Identify which cell holds the provided text, then report its (X, Y) central coordinate. 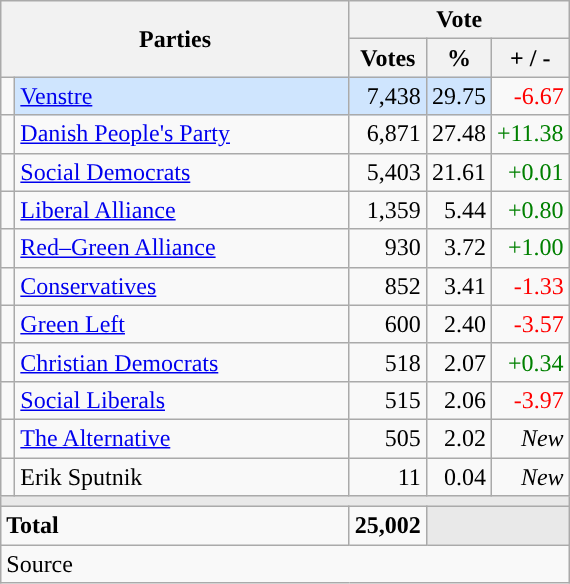
29.75 (458, 96)
Venstre (182, 96)
27.48 (458, 134)
5.44 (458, 210)
% (458, 58)
Total (176, 526)
3.72 (458, 248)
6,871 (388, 134)
+0.01 (530, 172)
7,438 (388, 96)
+ / - (530, 58)
-3.57 (530, 324)
515 (388, 400)
Conservatives (182, 286)
+0.34 (530, 362)
Social Liberals (182, 400)
11 (388, 477)
Red–Green Alliance (182, 248)
3.41 (458, 286)
505 (388, 438)
21.61 (458, 172)
0.04 (458, 477)
2.06 (458, 400)
Parties (176, 39)
Green Left (182, 324)
Christian Democrats (182, 362)
5,403 (388, 172)
25,002 (388, 526)
Danish People's Party (182, 134)
Liberal Alliance (182, 210)
+1.00 (530, 248)
Source (285, 564)
-6.67 (530, 96)
Social Democrats (182, 172)
852 (388, 286)
+11.38 (530, 134)
-3.97 (530, 400)
930 (388, 248)
1,359 (388, 210)
The Alternative (182, 438)
2.07 (458, 362)
2.40 (458, 324)
-1.33 (530, 286)
+0.80 (530, 210)
Votes (388, 58)
Erik Sputnik (182, 477)
2.02 (458, 438)
518 (388, 362)
Vote (459, 20)
600 (388, 324)
